Return (X, Y) of the center of cell containing provided text 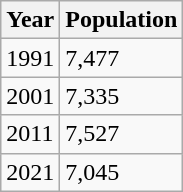
7,477 (122, 58)
7,335 (122, 96)
2021 (30, 172)
7,527 (122, 134)
Population (122, 20)
7,045 (122, 172)
2001 (30, 96)
2011 (30, 134)
Year (30, 20)
1991 (30, 58)
